Extract the (x, y) coordinate from the center of the cell holding the provided text.  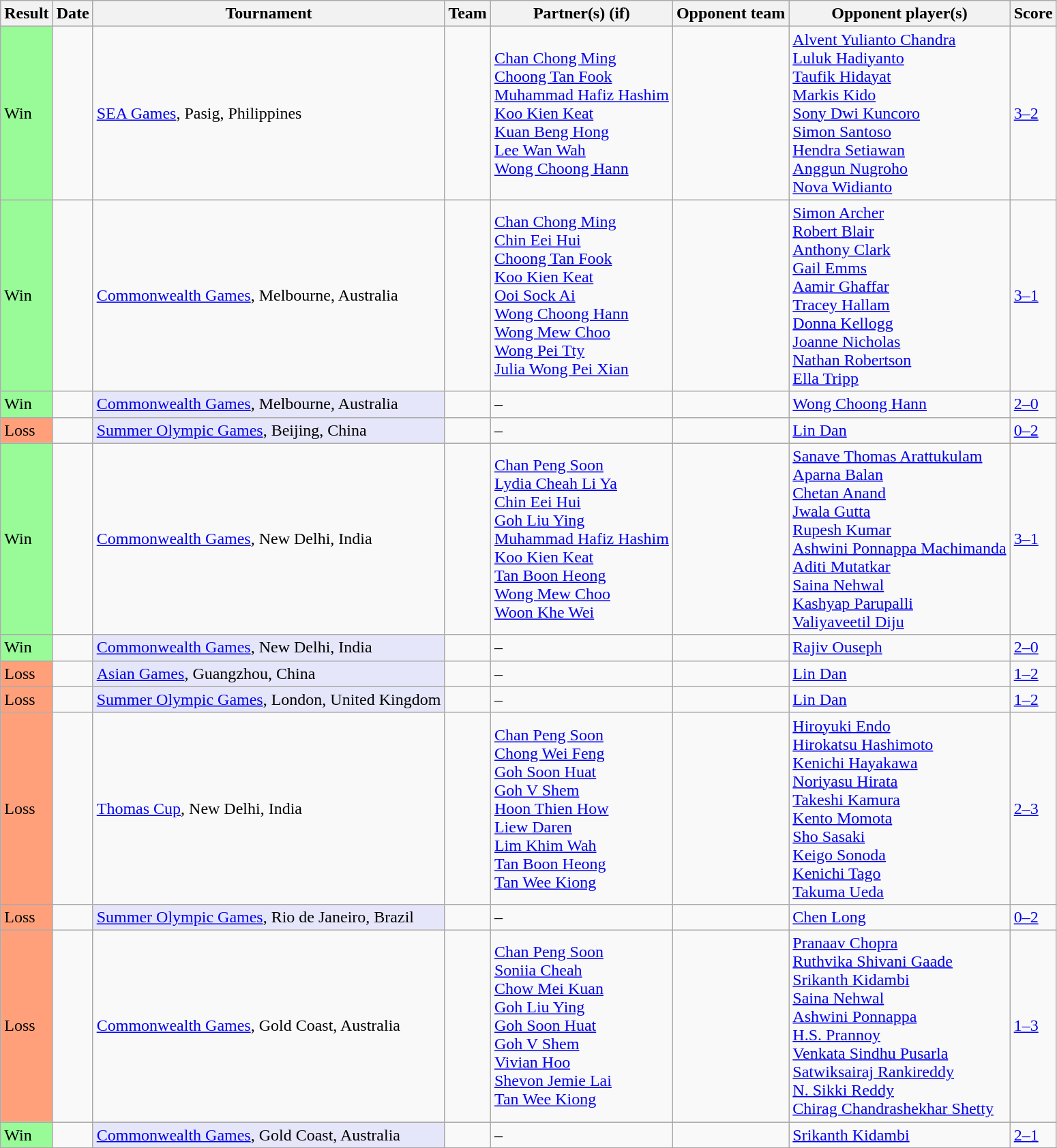
1–3 (1033, 1025)
Asian Games, Guangzhou, China (269, 674)
Srikanth Kidambi (899, 1135)
SEA Games, Pasig, Philippines (269, 113)
Summer Olympic Games, Rio de Janeiro, Brazil (269, 917)
2–3 (1033, 809)
Summer Olympic Games, London, United Kingdom (269, 699)
Chan Peng SoonSoniia CheahChow Mei KuanGoh Liu YingGoh Soon HuatGoh V ShemVivian HooShevon Jemie LaiTan Wee Kiong (581, 1025)
Simon ArcherRobert BlairAnthony ClarkGail EmmsAamir GhaffarTracey HallamDonna KelloggJoanne NicholasNathan RobertsonElla Tripp (899, 296)
Thomas Cup, New Delhi, India (269, 809)
Opponent team (730, 14)
Tournament (269, 14)
Result (27, 14)
Chan Peng SoonChong Wei FengGoh Soon HuatGoh V ShemHoon Thien HowLiew DarenLim Khim WahTan Boon HeongTan Wee Kiong (581, 809)
Opponent player(s) (899, 14)
Partner(s) (if) (581, 14)
2–1 (1033, 1135)
Hiroyuki EndoHirokatsu HashimotoKenichi HayakawaNoriyasu HirataTakeshi KamuraKento MomotaSho SasakiKeigo SonodaKenichi TagoTakuma Ueda (899, 809)
Chan Chong MingChoong Tan FookMuhammad Hafiz HashimKoo Kien KeatKuan Beng HongLee Wan WahWong Choong Hann (581, 113)
Chan Chong MingChin Eei HuiChoong Tan FookKoo Kien KeatOoi Sock AiWong Choong HannWong Mew ChooWong Pei TtyJulia Wong Pei Xian (581, 296)
Date (72, 14)
Rajiv Ouseph (899, 648)
Chan Peng SoonLydia Cheah Li YaChin Eei HuiGoh Liu YingMuhammad Hafiz HashimKoo Kien KeatTan Boon HeongWong Mew ChooWoon Khe Wei (581, 539)
Wong Choong Hann (899, 404)
Team (468, 14)
Score (1033, 14)
Summer Olympic Games, Beijing, China (269, 430)
Alvent Yulianto ChandraLuluk HadiyantoTaufik HidayatMarkis KidoSony Dwi KuncoroSimon SantosoHendra SetiawanAnggun NugrohoNova Widianto (899, 113)
Chen Long (899, 917)
3–2 (1033, 113)
